Capture the cell that displays the provided text and extract its (X, Y) central coordinate. 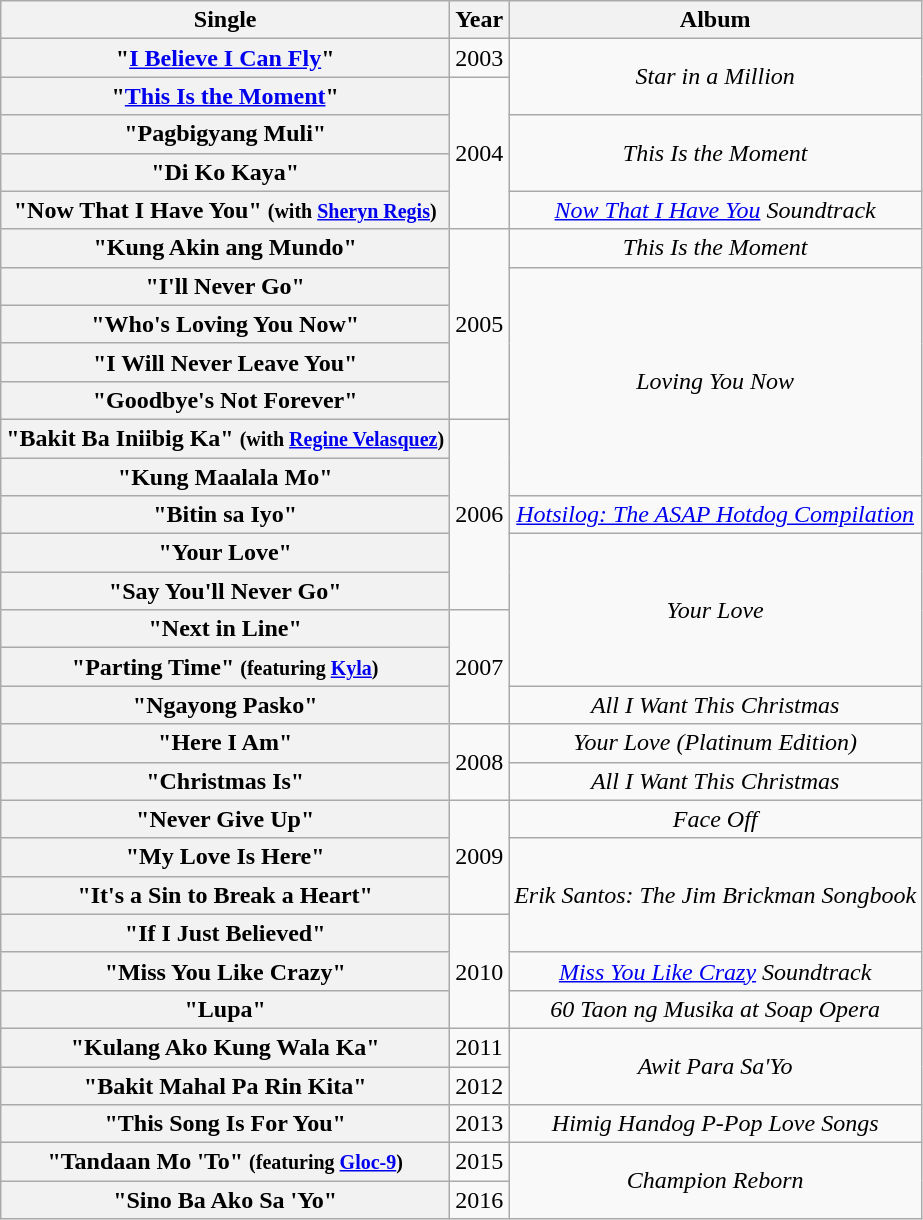
"This Is the Moment" (226, 96)
"Here I Am" (226, 743)
"Christmas Is" (226, 781)
Star in a Million (716, 77)
Your Love (716, 610)
Year (480, 20)
2012 (480, 1085)
"If I Just Believed" (226, 933)
Champion Reborn (716, 1181)
2009 (480, 857)
"This Song Is For You" (226, 1124)
2007 (480, 667)
"Lupa" (226, 1009)
Loving You Now (716, 381)
2013 (480, 1124)
"It's a Sin to Break a Heart" (226, 895)
Album (716, 20)
"Bakit Mahal Pa Rin Kita" (226, 1085)
"Say You'll Never Go" (226, 591)
"Next in Line" (226, 629)
"I'll Never Go" (226, 286)
"Bitin sa Iyo" (226, 515)
"Miss You Like Crazy" (226, 971)
"Ngayong Pasko" (226, 705)
Now That I Have You Soundtrack (716, 210)
"Kung Akin ang Mundo" (226, 248)
Single (226, 20)
"Tandaan Mo 'To" (featuring Gloc-9) (226, 1162)
Your Love (Platinum Edition) (716, 743)
"Never Give Up" (226, 819)
"Kulang Ako Kung Wala Ka" (226, 1047)
Miss You Like Crazy Soundtrack (716, 971)
"Di Ko Kaya" (226, 172)
60 Taon ng Musika at Soap Opera (716, 1009)
"Who's Loving You Now" (226, 324)
"Now That I Have You" (with Sheryn Regis) (226, 210)
Hotsilog: The ASAP Hotdog Compilation (716, 515)
2006 (480, 514)
"My Love Is Here" (226, 857)
2003 (480, 58)
"I Will Never Leave You" (226, 362)
2008 (480, 762)
"Sino Ba Ako Sa 'Yo" (226, 1200)
"I Believe I Can Fly" (226, 58)
2015 (480, 1162)
"Pagbigyang Muli" (226, 134)
2005 (480, 324)
"Goodbye's Not Forever" (226, 400)
Erik Santos: The Jim Brickman Songbook (716, 895)
Awit Para Sa'Yo (716, 1066)
"Parting Time" (featuring Kyla) (226, 667)
2010 (480, 971)
"Bakit Ba Iniibig Ka" (with Regine Velasquez) (226, 438)
Face Off (716, 819)
"Kung Maalala Mo" (226, 477)
Himig Handog P-Pop Love Songs (716, 1124)
2004 (480, 153)
2011 (480, 1047)
2016 (480, 1200)
"Your Love" (226, 553)
